Return the [X, Y] coordinate for the center point of the cell that contains the specified text.  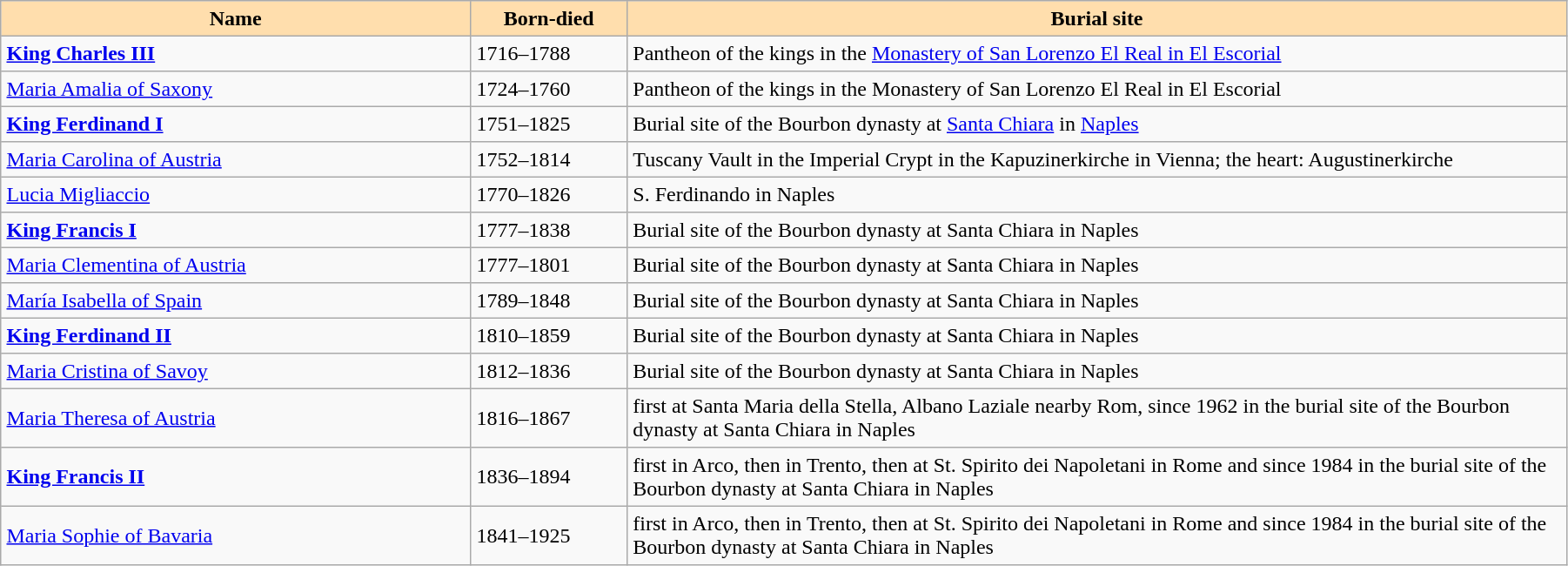
King Ferdinand II [236, 335]
1777–1838 [549, 230]
Tuscany Vault in the Imperial Crypt in the Kapuzinerkirche in Vienna; the heart: Augustinerkirche [1097, 159]
King Ferdinand I [236, 124]
Maria Theresa of Austria [236, 418]
Maria Clementina of Austria [236, 265]
Maria Carolina of Austria [236, 159]
Born-died [549, 18]
1816–1867 [549, 418]
1777–1801 [549, 265]
Maria Sophie of Bavaria [236, 536]
1789–1848 [549, 300]
S. Ferdinando in Naples [1097, 194]
1752–1814 [549, 159]
Lucia Migliaccio [236, 194]
Maria Cristina of Savoy [236, 371]
Maria Amalia of Saxony [236, 89]
King Francis I [236, 230]
1724–1760 [549, 89]
Name [236, 18]
María Isabella of Spain [236, 300]
1841–1925 [549, 536]
1770–1826 [549, 194]
King Francis II [236, 477]
1716–1788 [549, 53]
1812–1836 [549, 371]
Burial site [1097, 18]
1810–1859 [549, 335]
1751–1825 [549, 124]
first at Santa Maria della Stella, Albano Laziale nearby Rom, since 1962 in the burial site of the Bourbon dynasty at Santa Chiara in Naples [1097, 418]
1836–1894 [549, 477]
King Charles III [236, 53]
